Scan for the cell matching the given text and deliver its [X, Y] coordinate at center. 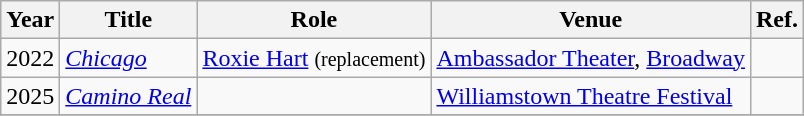
Chicago [128, 58]
Ref. [776, 20]
Year [30, 20]
2025 [30, 96]
Williamstown Theatre Festival [591, 96]
Venue [591, 20]
Title [128, 20]
Role [314, 20]
Camino Real [128, 96]
Ambassador Theater, Broadway [591, 58]
Roxie Hart (replacement) [314, 58]
2022 [30, 58]
